From the cell containing the given text, extract its center point as (x, y) coordinate. 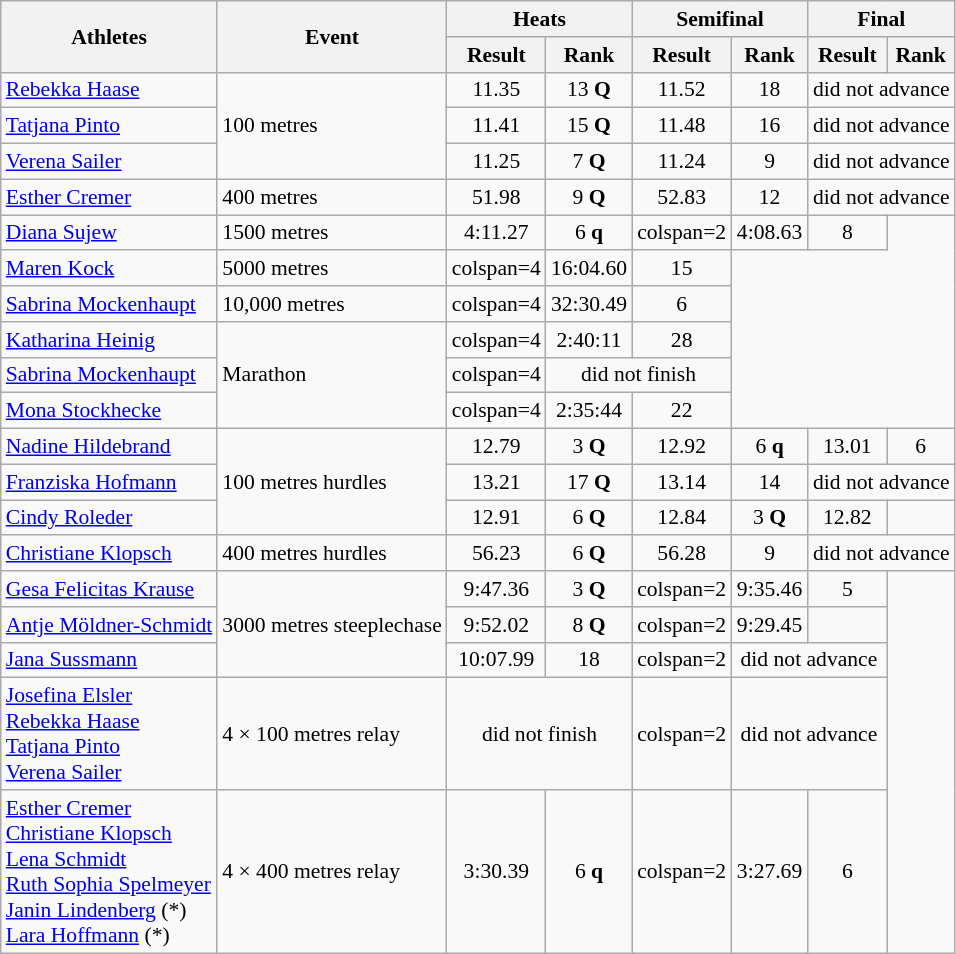
9 Q (589, 197)
Mona Stockhecke (110, 411)
22 (682, 411)
10,000 metres (332, 304)
3:30.39 (496, 872)
28 (682, 340)
3000 metres steeplechase (332, 624)
12.82 (848, 518)
4:11.27 (496, 233)
12.91 (496, 518)
15 Q (589, 126)
Gesa Felicitas Krause (110, 589)
4:08.63 (770, 233)
16:04.60 (589, 269)
3:27.69 (770, 872)
14 (770, 482)
Antje Möldner-Schmidt (110, 625)
Esther Cremer (110, 197)
51.98 (496, 197)
100 metres (332, 126)
Diana Sujew (110, 233)
Nadine Hildebrand (110, 447)
52.83 (682, 197)
16 (770, 126)
11.52 (682, 90)
5 (848, 589)
400 metres (332, 197)
12.92 (682, 447)
7 Q (589, 162)
9:35.46 (770, 589)
2:35:44 (589, 411)
Christiane Klopsch (110, 554)
9:47.36 (496, 589)
4 × 400 metres relay (332, 872)
10:07.99 (496, 660)
Athletes (110, 36)
Jana Sussmann (110, 660)
Event (332, 36)
Josefina ElslerRebekka HaaseTatjana PintoVerena Sailer (110, 734)
13 Q (589, 90)
Final (882, 19)
5000 metres (332, 269)
Maren Kock (110, 269)
8 (848, 233)
8 Q (589, 625)
9:52.02 (496, 625)
Verena Sailer (110, 162)
Cindy Roleder (110, 518)
1500 metres (332, 233)
Semifinal (720, 19)
Katharina Heinig (110, 340)
13.21 (496, 482)
11.48 (682, 126)
56.28 (682, 554)
Esther CremerChristiane KlopschLena SchmidtRuth Sophia SpelmeyerJanin Lindenberg (*)Lara Hoffmann (*) (110, 872)
9:29.45 (770, 625)
Rebekka Haase (110, 90)
56.23 (496, 554)
100 metres hurdles (332, 482)
11.35 (496, 90)
13.14 (682, 482)
Franziska Hofmann (110, 482)
12 (770, 197)
12.84 (682, 518)
4 × 100 metres relay (332, 734)
400 metres hurdles (332, 554)
Heats (540, 19)
12.79 (496, 447)
11.41 (496, 126)
11.25 (496, 162)
11.24 (682, 162)
Tatjana Pinto (110, 126)
Marathon (332, 376)
2:40:11 (589, 340)
15 (682, 269)
13.01 (848, 447)
17 Q (589, 482)
32:30.49 (589, 304)
